Scan for the cell matching the given text and deliver its [X, Y] coordinate at center. 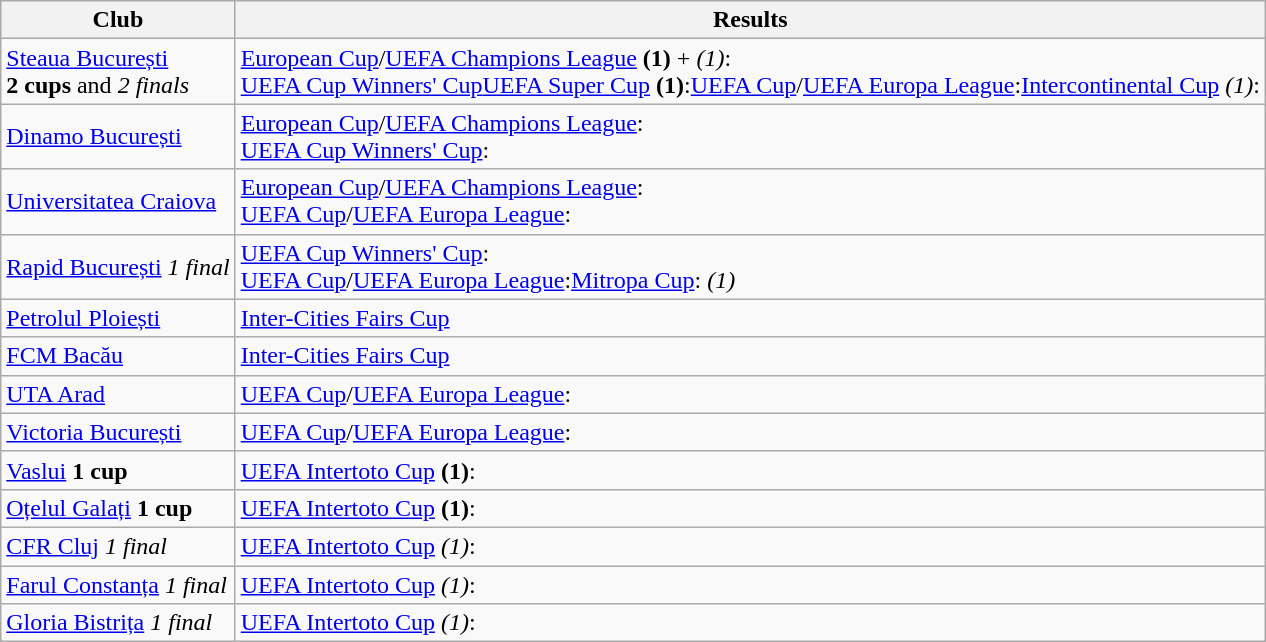
UTA Arad [118, 394]
European Cup/UEFA Champions League:UEFA Cup Winners' Cup: [750, 136]
Results [750, 20]
Steaua București2 cups and 2 finals [118, 72]
Rapid București 1 final [118, 266]
Dinamo București [118, 136]
Petrolul Ploiești [118, 318]
European Cup/UEFA Champions League:UEFA Cup/UEFA Europa League: [750, 202]
FCM Bacău [118, 356]
CFR Cluj 1 final [118, 546]
Vaslui 1 cup [118, 470]
Farul Constanța 1 final [118, 585]
Club [118, 20]
UEFA Cup Winners' Cup:UEFA Cup/UEFA Europa League:Mitropa Cup: (1) [750, 266]
Victoria București [118, 432]
Oțelul Galați 1 cup [118, 508]
Gloria Bistrița 1 final [118, 623]
Universitatea Craiova [118, 202]
European Cup/UEFA Champions League (1) + (1):UEFA Cup Winners' CupUEFA Super Cup (1):UEFA Cup/UEFA Europa League:Intercontinental Cup (1): [750, 72]
